Output the [X, Y] coordinate of the center of the cell containing the given text.  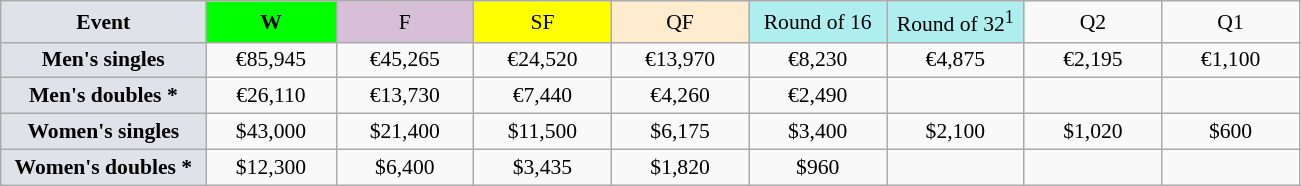
Round of 321 [955, 22]
€8,230 [818, 60]
$960 [818, 167]
€2,195 [1093, 60]
Q1 [1231, 22]
$12,300 [271, 167]
QF [680, 22]
Event [104, 22]
€2,490 [818, 96]
$43,000 [271, 132]
€45,265 [405, 60]
€4,260 [680, 96]
€24,520 [543, 60]
$6,400 [405, 167]
$3,400 [818, 132]
Women's singles [104, 132]
€13,730 [405, 96]
€26,110 [271, 96]
Q2 [1093, 22]
$21,400 [405, 132]
€4,875 [955, 60]
Men's doubles * [104, 96]
€85,945 [271, 60]
W [271, 22]
SF [543, 22]
€7,440 [543, 96]
Men's singles [104, 60]
$600 [1231, 132]
Round of 16 [818, 22]
$2,100 [955, 132]
$11,500 [543, 132]
$6,175 [680, 132]
$3,435 [543, 167]
F [405, 22]
Women's doubles * [104, 167]
$1,820 [680, 167]
€13,970 [680, 60]
$1,020 [1093, 132]
€1,100 [1231, 60]
